Determine the (x, y) coordinate at the center of the cell enclosing the given text.  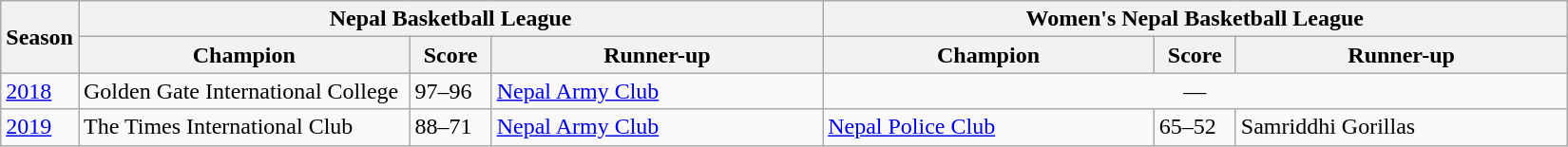
The Times International Club (243, 127)
Nepal Basketball League (450, 19)
Golden Gate International College (243, 91)
Nepal Police Club (988, 127)
88–71 (450, 127)
Samriddhi Gorillas (1401, 127)
Women's Nepal Basketball League (1195, 19)
65–52 (1195, 127)
2018 (40, 91)
97–96 (450, 91)
2019 (40, 127)
Season (40, 37)
— (1195, 91)
